Return the (x, y) coordinate for the center point of the cell that contains the specified text.  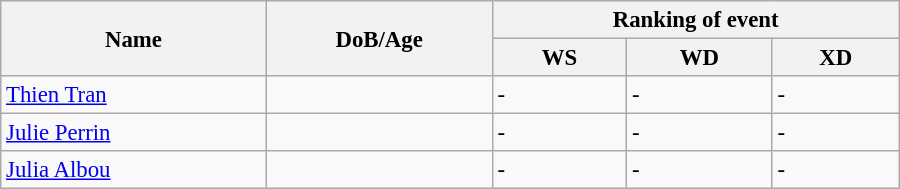
XD (836, 58)
Julie Perrin (134, 133)
DoB/Age (379, 38)
Julia Albou (134, 170)
Ranking of event (696, 20)
WD (700, 58)
WS (559, 58)
Name (134, 38)
Thien Tran (134, 95)
